Scan for the cell matching the given text and deliver its [x, y] coordinate at center. 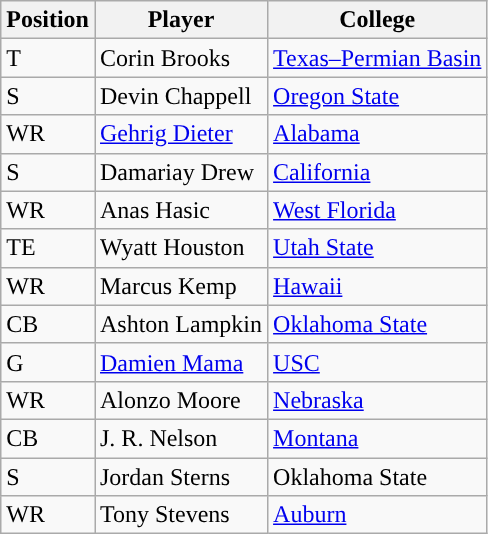
Alonzo Moore [180, 400]
Marcus Kemp [180, 286]
Anas Hasic [180, 210]
Auburn [378, 515]
Hawaii [378, 286]
G [48, 362]
Texas–Permian Basin [378, 58]
Devin Chappell [180, 96]
Oregon State [378, 96]
Nebraska [378, 400]
Gehrig Dieter [180, 134]
California [378, 172]
Wyatt Houston [180, 248]
Jordan Sterns [180, 477]
Montana [378, 438]
Alabama [378, 134]
West Florida [378, 210]
Position [48, 20]
Corin Brooks [180, 58]
College [378, 20]
T [48, 58]
Damien Mama [180, 362]
Player [180, 20]
Tony Stevens [180, 515]
USC [378, 362]
TE [48, 248]
Damariay Drew [180, 172]
Utah State [378, 248]
Ashton Lampkin [180, 324]
J. R. Nelson [180, 438]
